Determine the [x, y] coordinate at the center of the cell enclosing the given text.  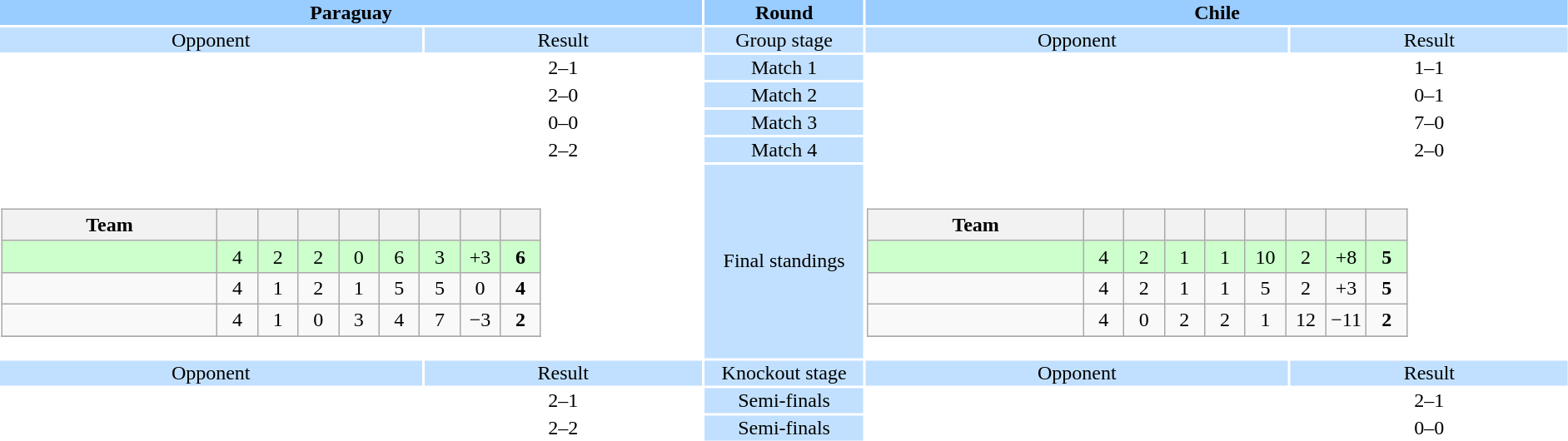
Match 4 [784, 150]
−3 [480, 320]
Match 2 [784, 95]
2–0 [563, 95]
Team 4 2 1 1 10 2 +8 5 4 2 1 1 5 2 +3 5 4 0 2 2 1 12 −11 2 [1217, 261]
Chile [1217, 12]
Match 3 [784, 122]
−11 [1346, 320]
Paraguay [351, 12]
Knockout stage [784, 373]
+8 [1346, 256]
Group stage [784, 40]
Team 4 2 2 0 6 3 +3 6 4 1 2 1 5 5 0 4 4 1 0 3 4 7 −3 2 [351, 261]
12 [1306, 320]
0–0 [563, 122]
Round [784, 12]
Final standings [784, 261]
10 [1266, 256]
Match 1 [784, 67]
7 [440, 320]
